For the text-containing cell, return its midpoint in (x, y) coordinate format. 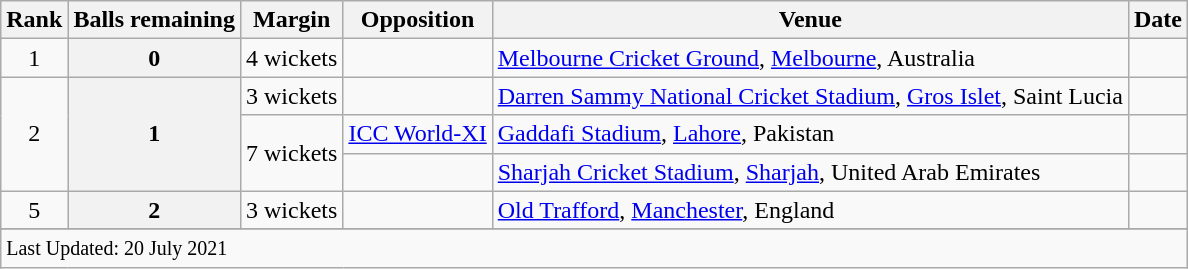
Darren Sammy National Cricket Stadium, Gros Islet, Saint Lucia (810, 96)
Balls remaining (154, 20)
Venue (810, 20)
ICC World-XI (418, 134)
Rank (34, 20)
Margin (291, 20)
Melbourne Cricket Ground, Melbourne, Australia (810, 58)
7 wickets (291, 153)
Last Updated: 20 July 2021 (594, 248)
0 (154, 58)
Date (1158, 20)
Gaddafi Stadium, Lahore, Pakistan (810, 134)
Sharjah Cricket Stadium, Sharjah, United Arab Emirates (810, 172)
Old Trafford, Manchester, England (810, 210)
Opposition (418, 20)
4 wickets (291, 58)
5 (34, 210)
